Identify which cell holds the provided text, then report its [x, y] central coordinate. 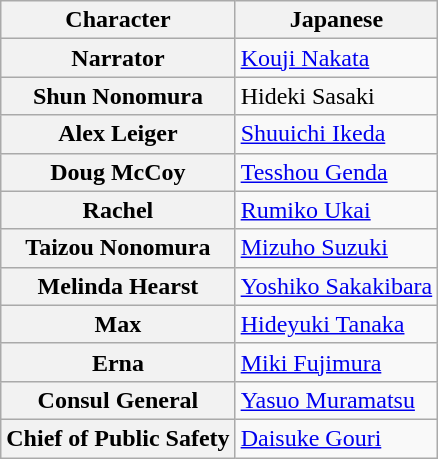
Yasuo Muramatsu [336, 400]
Shuuichi Ikeda [336, 134]
Character [118, 20]
Shun Nonomura [118, 96]
Erna [118, 362]
Alex Leiger [118, 134]
Yoshiko Sakakibara [336, 286]
Melinda Hearst [118, 286]
Rumiko Ukai [336, 210]
Doug McCoy [118, 172]
Consul General [118, 400]
Chief of Public Safety [118, 438]
Tesshou Genda [336, 172]
Hideyuki Tanaka [336, 324]
Kouji Nakata [336, 58]
Daisuke Gouri [336, 438]
Rachel [118, 210]
Mizuho Suzuki [336, 248]
Taizou Nonomura [118, 248]
Japanese [336, 20]
Hideki Sasaki [336, 96]
Miki Fujimura [336, 362]
Max [118, 324]
Narrator [118, 58]
